Output the (x, y) coordinate of the center of the cell containing the given text.  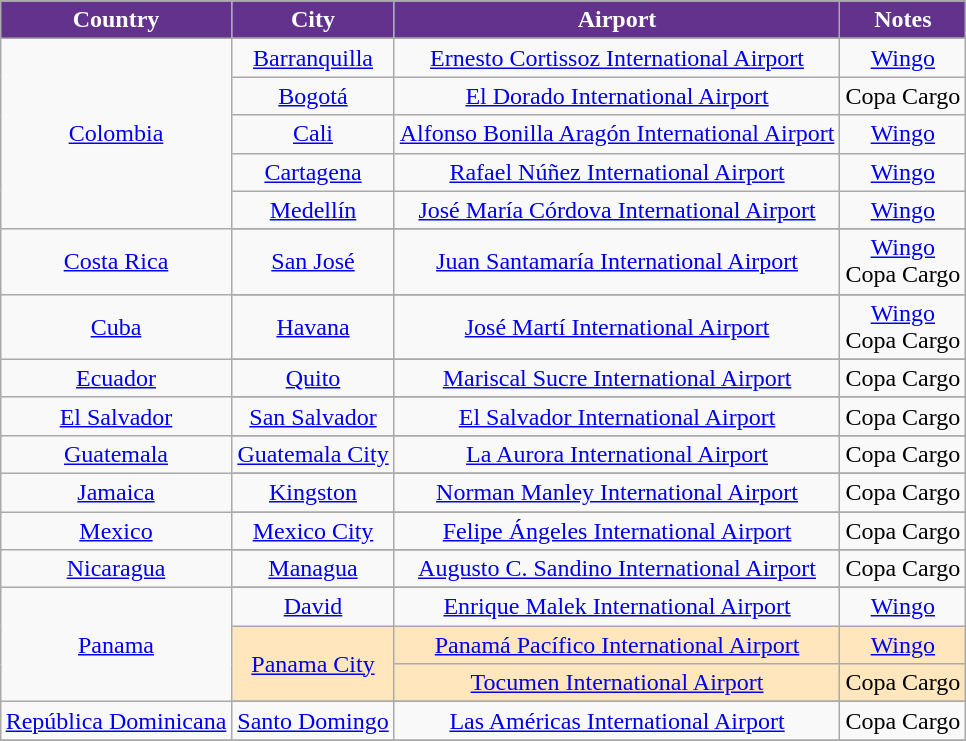
Notes (903, 20)
Panamá Pacífico International Airport (617, 645)
Cuba (116, 326)
Norman Manley International Airport (617, 492)
Bogotá (313, 96)
Colombia (116, 134)
Felipe Ángeles International Airport (617, 531)
Country (116, 20)
Kingston (313, 492)
Mexico City (313, 531)
Ecuador (116, 378)
Havana (313, 326)
Nicaragua (116, 569)
Guatemala (116, 454)
Airport (617, 20)
Santo Domingo (313, 721)
República Dominicana (116, 721)
El Dorado International Airport (617, 96)
Medellín (313, 210)
Rafael Núñez International Airport (617, 172)
Tocumen International Airport (617, 683)
Guatemala City (313, 454)
Cartagena (313, 172)
Cali (313, 134)
Alfonso Bonilla Aragón International Airport (617, 134)
San Salvador (313, 416)
Enrique Malek International Airport (617, 607)
Panama City (313, 664)
Managua (313, 569)
La Aurora International Airport (617, 454)
Barranquilla (313, 58)
José María Córdova International Airport (617, 210)
Las Américas International Airport (617, 721)
San José (313, 262)
Quito (313, 378)
Juan Santamaría International Airport (617, 262)
City (313, 20)
El Salvador (116, 416)
Costa Rica (116, 262)
Panama (116, 645)
José Martí International Airport (617, 326)
Mexico (116, 531)
David (313, 607)
Jamaica (116, 492)
Ernesto Cortissoz International Airport (617, 58)
El Salvador International Airport (617, 416)
Augusto C. Sandino International Airport (617, 569)
Mariscal Sucre International Airport (617, 378)
